Output the [x, y] coordinate of the center of the cell containing the given text.  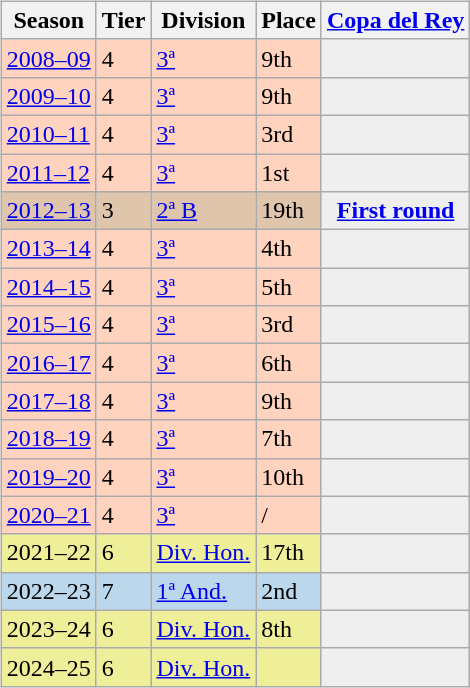
2015–16 [48, 325]
1ª And. [204, 591]
8th [289, 629]
2010–11 [48, 134]
5th [289, 287]
2ª B [204, 211]
Place [289, 20]
2018–19 [48, 439]
First round [395, 211]
2024–25 [48, 667]
2011–12 [48, 173]
2008–09 [48, 58]
2nd [289, 591]
7 [124, 591]
2023–24 [48, 629]
2016–17 [48, 363]
2019–20 [48, 477]
4th [289, 249]
10th [289, 477]
Tier [124, 20]
2021–22 [48, 553]
3 [124, 211]
2017–18 [48, 401]
2009–10 [48, 96]
2020–21 [48, 515]
1st [289, 173]
Season [48, 20]
2022–23 [48, 591]
2013–14 [48, 249]
7th [289, 439]
Division [204, 20]
2014–15 [48, 287]
/ [289, 515]
17th [289, 553]
6th [289, 363]
2012–13 [48, 211]
Copa del Rey [395, 20]
19th [289, 211]
